Return the [x, y] coordinate for the center point of the cell that contains the specified text.  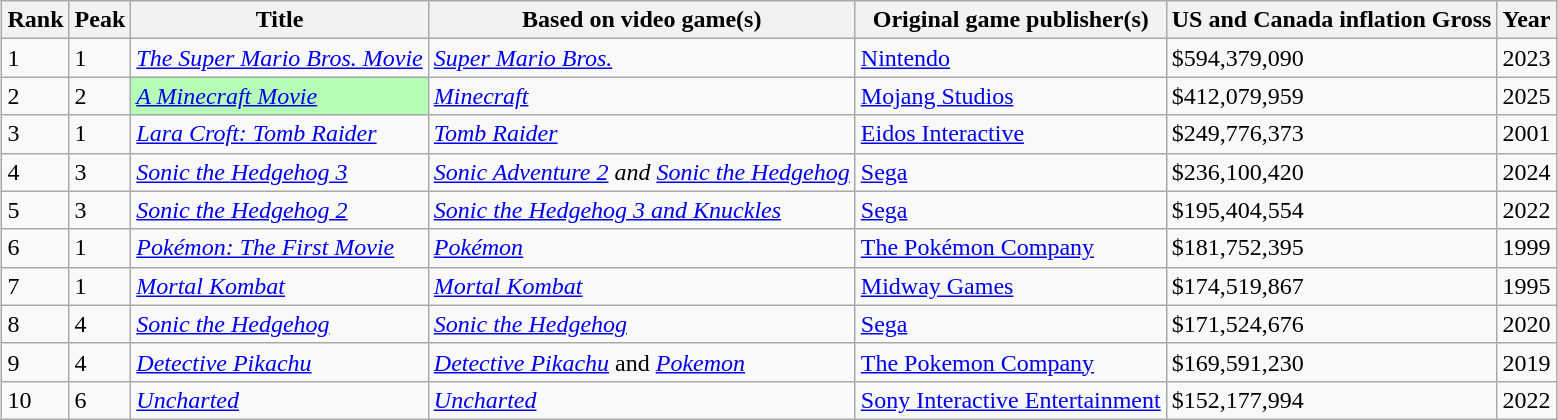
$594,379,090 [1332, 58]
$412,079,959 [1332, 96]
$195,404,554 [1332, 210]
2019 [1526, 362]
7 [36, 286]
$169,591,230 [1332, 362]
Sonic the Hedgehog 2 [280, 210]
A Minecraft Movie [280, 96]
Year [1526, 20]
Detective Pikachu [280, 362]
Mojang Studios [1010, 96]
Based on video game(s) [642, 20]
$181,752,395 [1332, 248]
$152,177,994 [1332, 400]
10 [36, 400]
Title [280, 20]
The Pokemon Company [1010, 362]
5 [36, 210]
Minecraft [642, 96]
Sony Interactive Entertainment [1010, 400]
Peak [100, 20]
Original game publisher(s) [1010, 20]
Sonic the Hedgehog 3 [280, 172]
Pokémon [642, 248]
2023 [1526, 58]
2020 [1526, 324]
$249,776,373 [1332, 134]
The Pokémon Company [1010, 248]
2024 [1526, 172]
$174,519,867 [1332, 286]
$236,100,420 [1332, 172]
2001 [1526, 134]
Lara Croft: Tomb Raider [280, 134]
The Super Mario Bros. Movie [280, 58]
$171,524,676 [1332, 324]
Pokémon: The First Movie [280, 248]
8 [36, 324]
Nintendo [1010, 58]
Eidos Interactive [1010, 134]
9 [36, 362]
Midway Games [1010, 286]
Sonic Adventure 2 and Sonic the Hedgehog [642, 172]
1999 [1526, 248]
Detective Pikachu and Pokemon [642, 362]
Rank [36, 20]
2025 [1526, 96]
Super Mario Bros. [642, 58]
Tomb Raider [642, 134]
US and Canada inflation Gross [1332, 20]
1995 [1526, 286]
Sonic the Hedgehog 3 and Knuckles [642, 210]
